Return the [x, y] coordinate for the center point of the cell that contains the specified text.  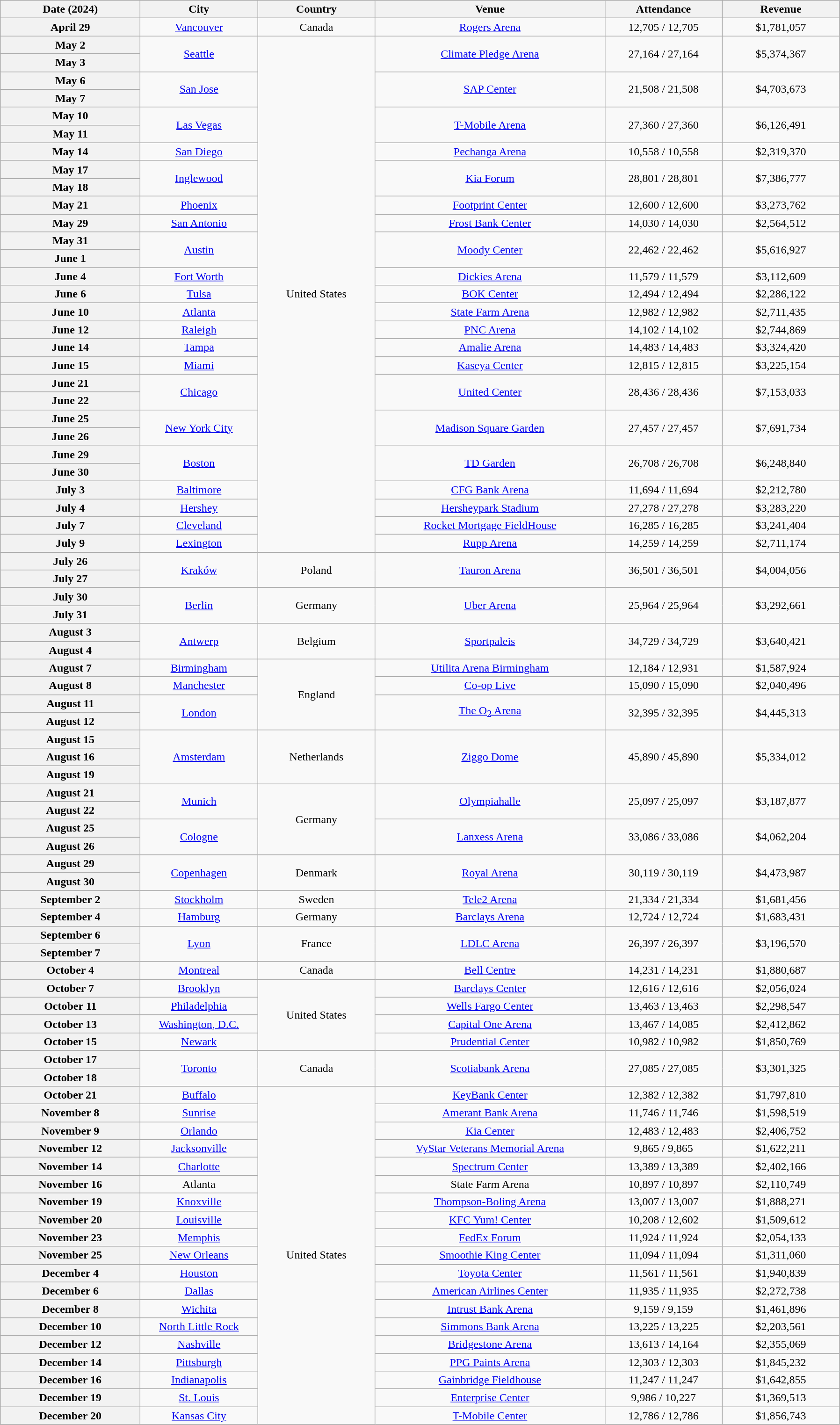
The O2 Arena [490, 712]
June 12 [70, 330]
Olympiahalle [490, 802]
August 3 [70, 632]
May 7 [70, 98]
December 14 [70, 1362]
$2,744,869 [781, 330]
$1,622,211 [781, 1149]
Knoxville [199, 1202]
June 29 [70, 454]
August 19 [70, 774]
$4,473,987 [781, 873]
August 22 [70, 810]
11,247 / 11,247 [663, 1380]
August 16 [70, 757]
June 10 [70, 312]
October 13 [70, 1024]
$3,324,420 [781, 347]
$2,402,166 [781, 1166]
$6,126,491 [781, 125]
LDLC Arena [490, 944]
June 25 [70, 419]
28,436 / 28,436 [663, 392]
San Antonio [199, 223]
December 16 [70, 1380]
October 21 [70, 1095]
Frost Bank Center [490, 223]
Lyon [199, 944]
June 15 [70, 365]
Capital One Arena [490, 1024]
$1,880,687 [781, 970]
$2,203,561 [781, 1326]
$2,110,749 [781, 1184]
Amerant Bank Arena [490, 1113]
October 18 [70, 1077]
August 29 [70, 864]
May 18 [70, 187]
$6,248,840 [781, 463]
12,815 / 12,815 [663, 365]
28,801 / 28,801 [663, 178]
Louisville [199, 1220]
12,184 / 12,931 [663, 668]
Footprint Center [490, 205]
October 7 [70, 988]
9,865 / 9,865 [663, 1149]
Moody Center [490, 250]
Climate Pledge Arena [490, 54]
Vancouver [199, 27]
25,964 / 25,964 [663, 606]
30,119 / 30,119 [663, 873]
22,462 / 22,462 [663, 250]
13,007 / 13,007 [663, 1202]
27,085 / 27,085 [663, 1068]
Amsterdam [199, 757]
Enterprise Center [490, 1398]
Toyota Center [490, 1273]
May 10 [70, 116]
Barclays Center [490, 988]
TD Garden [490, 463]
14,102 / 14,102 [663, 330]
October 11 [70, 1006]
Brooklyn [199, 988]
14,259 / 14,259 [663, 543]
BOK Center [490, 294]
Jacksonville [199, 1149]
$4,703,673 [781, 89]
July 7 [70, 526]
Tauron Arena [490, 570]
$7,386,777 [781, 178]
Dickies Arena [490, 276]
June 6 [70, 294]
August 4 [70, 650]
KeyBank Center [490, 1095]
$2,355,069 [781, 1344]
July 9 [70, 543]
$2,056,024 [781, 988]
9,159 / 9,159 [663, 1309]
$1,681,456 [781, 899]
Rogers Arena [490, 27]
$3,640,421 [781, 641]
33,086 / 33,086 [663, 837]
September 2 [70, 899]
Spectrum Center [490, 1166]
May 31 [70, 241]
$2,711,174 [781, 543]
Tampa [199, 347]
May 17 [70, 169]
Berlin [199, 606]
July 31 [70, 615]
26,708 / 26,708 [663, 463]
13,389 / 13,389 [663, 1166]
October 15 [70, 1042]
Pittsburgh [199, 1362]
August 7 [70, 668]
Orlando [199, 1131]
Houston [199, 1273]
Lanxess Arena [490, 837]
$2,272,738 [781, 1291]
$3,241,404 [781, 526]
SAP Center [490, 89]
$3,196,570 [781, 944]
Manchester [199, 686]
Netherlands [316, 757]
Antwerp [199, 641]
$2,564,512 [781, 223]
Washington, D.C. [199, 1024]
London [199, 712]
Wells Fargo Center [490, 1006]
Stockholm [199, 899]
FedEx Forum [490, 1237]
Montreal [199, 970]
PPG Paints Arena [490, 1362]
Kaseya Center [490, 365]
November 20 [70, 1220]
Nashville [199, 1344]
12,724 / 12,724 [663, 917]
Country [316, 9]
Cleveland [199, 526]
21,334 / 21,334 [663, 899]
Fort Worth [199, 276]
May 3 [70, 63]
September 7 [70, 953]
August 30 [70, 882]
12,705 / 12,705 [663, 27]
$1,642,855 [781, 1380]
$1,781,057 [781, 27]
$1,850,769 [781, 1042]
21,508 / 21,508 [663, 89]
$3,292,661 [781, 606]
May 2 [70, 45]
Rupp Arena [490, 543]
$2,319,370 [781, 152]
Kia Center [490, 1131]
Intrust Bank Arena [490, 1309]
June 14 [70, 347]
August 12 [70, 721]
Hersheypark Stadium [490, 507]
Baltimore [199, 490]
$5,616,927 [781, 250]
October 4 [70, 970]
KFC Yum! Center [490, 1220]
10,897 / 10,897 [663, 1184]
$2,040,496 [781, 686]
$1,311,060 [781, 1255]
United Center [490, 392]
American Airlines Center [490, 1291]
November 12 [70, 1149]
12,982 / 12,982 [663, 312]
11,561 / 11,561 [663, 1273]
Tulsa [199, 294]
July 26 [70, 561]
11,935 / 11,935 [663, 1291]
November 14 [70, 1166]
Amalie Arena [490, 347]
PNC Arena [490, 330]
$3,225,154 [781, 365]
Venue [490, 9]
April 29 [70, 27]
36,501 / 36,501 [663, 570]
34,729 / 34,729 [663, 641]
Uber Arena [490, 606]
$3,283,220 [781, 507]
Kraków [199, 570]
Belgium [316, 641]
$7,691,734 [781, 427]
$1,797,810 [781, 1095]
September 6 [70, 935]
August 21 [70, 793]
$5,334,012 [781, 757]
Sunrise [199, 1113]
Raleigh [199, 330]
July 4 [70, 507]
Cologne [199, 837]
December 6 [70, 1291]
$1,369,513 [781, 1398]
12,483 / 12,483 [663, 1131]
July 3 [70, 490]
10,982 / 10,982 [663, 1042]
Sweden [316, 899]
Austin [199, 250]
November 16 [70, 1184]
Philadelphia [199, 1006]
Dallas [199, 1291]
Thompson-Boling Arena [490, 1202]
July 30 [70, 597]
T-Mobile Arena [490, 125]
July 27 [70, 579]
England [316, 694]
$4,062,204 [781, 837]
St. Louis [199, 1398]
December 20 [70, 1416]
$1,461,896 [781, 1309]
November 9 [70, 1131]
$2,286,122 [781, 294]
$1,940,839 [781, 1273]
11,094 / 11,094 [663, 1255]
$1,888,271 [781, 1202]
May 11 [70, 134]
Co-op Live [490, 686]
December 12 [70, 1344]
May 14 [70, 152]
16,285 / 16,285 [663, 526]
11,579 / 11,579 [663, 276]
Newark [199, 1042]
Ziggo Dome [490, 757]
Barclays Arena [490, 917]
December 10 [70, 1326]
9,986 / 10,227 [663, 1398]
$1,509,612 [781, 1220]
October 17 [70, 1059]
June 30 [70, 472]
12,600 / 12,600 [663, 205]
Bell Centre [490, 970]
12,786 / 12,786 [663, 1416]
$2,412,862 [781, 1024]
Denmark [316, 873]
VyStar Veterans Memorial Arena [490, 1149]
Miami [199, 365]
May 6 [70, 80]
$5,374,367 [781, 54]
August 8 [70, 686]
10,558 / 10,558 [663, 152]
$3,301,325 [781, 1068]
Buffalo [199, 1095]
$3,187,877 [781, 802]
August 25 [70, 828]
12,382 / 12,382 [663, 1095]
France [316, 944]
Madison Square Garden [490, 427]
Munich [199, 802]
Wichita [199, 1309]
Chicago [199, 392]
$3,273,762 [781, 205]
May 21 [70, 205]
December 19 [70, 1398]
Charlotte [199, 1166]
Lexington [199, 543]
Toronto [199, 1068]
Utilita Arena Birmingham [490, 668]
11,924 / 11,924 [663, 1237]
City [199, 9]
Inglewood [199, 178]
12,303 / 12,303 [663, 1362]
13,467 / 14,085 [663, 1024]
Bridgestone Arena [490, 1344]
27,278 / 27,278 [663, 507]
Kansas City [199, 1416]
Seattle [199, 54]
Hershey [199, 507]
Rocket Mortgage FieldHouse [490, 526]
Prudential Center [490, 1042]
North Little Rock [199, 1326]
June 1 [70, 259]
10,208 / 12,602 [663, 1220]
Smoothie King Center [490, 1255]
Copenhagen [199, 873]
Simmons Bank Arena [490, 1326]
15,090 / 15,090 [663, 686]
Las Vegas [199, 125]
$4,445,313 [781, 712]
November 25 [70, 1255]
August 11 [70, 703]
$1,587,924 [781, 668]
September 4 [70, 917]
25,097 / 25,097 [663, 802]
Sportpaleis [490, 641]
$7,153,033 [781, 392]
New Orleans [199, 1255]
32,395 / 32,395 [663, 712]
May 29 [70, 223]
12,494 / 12,494 [663, 294]
Pechanga Arena [490, 152]
Indianapolis [199, 1380]
$1,845,232 [781, 1362]
13,463 / 13,463 [663, 1006]
Scotiabank Arena [490, 1068]
Kia Forum [490, 178]
T-Mobile Center [490, 1416]
$4,004,056 [781, 570]
December 4 [70, 1273]
June 21 [70, 383]
June 22 [70, 401]
11,694 / 11,694 [663, 490]
12,616 / 12,616 [663, 988]
$2,711,435 [781, 312]
14,483 / 14,483 [663, 347]
26,397 / 26,397 [663, 944]
December 8 [70, 1309]
45,890 / 45,890 [663, 757]
14,231 / 14,231 [663, 970]
August 26 [70, 846]
13,613 / 14,164 [663, 1344]
14,030 / 14,030 [663, 223]
Tele2 Arena [490, 899]
$3,112,609 [781, 276]
Hamburg [199, 917]
November 23 [70, 1237]
27,360 / 27,360 [663, 125]
13,225 / 13,225 [663, 1326]
June 26 [70, 436]
June 4 [70, 276]
New York City [199, 427]
Royal Arena [490, 873]
November 8 [70, 1113]
$2,212,780 [781, 490]
Birmingham [199, 668]
$1,683,431 [781, 917]
Phoenix [199, 205]
$2,406,752 [781, 1131]
27,164 / 27,164 [663, 54]
27,457 / 27,457 [663, 427]
Revenue [781, 9]
CFG Bank Arena [490, 490]
Attendance [663, 9]
Boston [199, 463]
11,746 / 11,746 [663, 1113]
Date (2024) [70, 9]
$2,298,547 [781, 1006]
San Diego [199, 152]
$2,054,133 [781, 1237]
San Jose [199, 89]
November 19 [70, 1202]
Gainbridge Fieldhouse [490, 1380]
Memphis [199, 1237]
August 15 [70, 739]
$1,856,743 [781, 1416]
Poland [316, 570]
$1,598,519 [781, 1113]
